Search for the cell housing the specified text and yield its (X, Y) center coordinate. 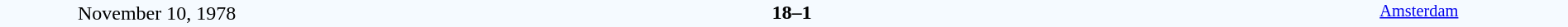
18–1 (791, 12)
November 10, 1978 (157, 13)
Amsterdam (1419, 13)
